Pinpoint the cell where the given text exists, returning its (x, y) midpoint coordinate. 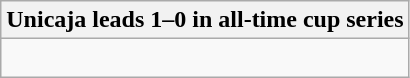
Unicaja leads 1–0 in all-time cup series (205, 20)
